Determine the (X, Y) coordinate at the center of the cell enclosing the given text.  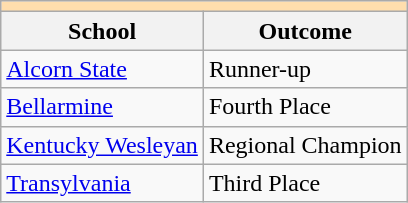
Transylvania (102, 183)
Runner-up (305, 69)
School (102, 31)
Third Place (305, 183)
Bellarmine (102, 107)
Outcome (305, 31)
Fourth Place (305, 107)
Regional Champion (305, 145)
Alcorn State (102, 69)
Kentucky Wesleyan (102, 145)
